Find where the given text appears and provide that cell's center as [X, Y] coordinate. 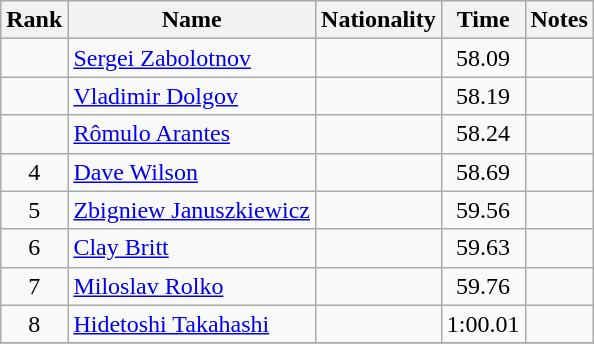
Miloslav Rolko [192, 286]
Name [192, 20]
Nationality [379, 20]
6 [34, 248]
5 [34, 210]
1:00.01 [483, 324]
7 [34, 286]
59.63 [483, 248]
Vladimir Dolgov [192, 96]
59.56 [483, 210]
Rômulo Arantes [192, 134]
Time [483, 20]
Rank [34, 20]
58.19 [483, 96]
Clay Britt [192, 248]
8 [34, 324]
Hidetoshi Takahashi [192, 324]
Notes [559, 20]
4 [34, 172]
58.69 [483, 172]
58.24 [483, 134]
Dave Wilson [192, 172]
59.76 [483, 286]
Sergei Zabolotnov [192, 58]
58.09 [483, 58]
Zbigniew Januszkiewicz [192, 210]
